Identify which cell holds the provided text, then report its [X, Y] central coordinate. 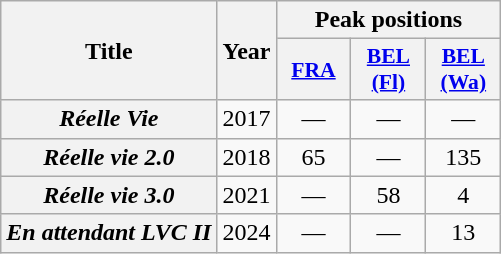
BEL (Fl) [388, 70]
Year [246, 50]
En attendant LVC II [109, 233]
Réelle vie 3.0 [109, 195]
2024 [246, 233]
Réelle vie 2.0 [109, 157]
65 [314, 157]
Title [109, 50]
13 [464, 233]
2018 [246, 157]
BEL (Wa) [464, 70]
Peak positions [388, 20]
4 [464, 195]
58 [388, 195]
135 [464, 157]
2017 [246, 119]
Réelle Vie [109, 119]
FRA [314, 70]
2021 [246, 195]
